Detect which cell encompasses the target text, then output its (X, Y) center coordinate. 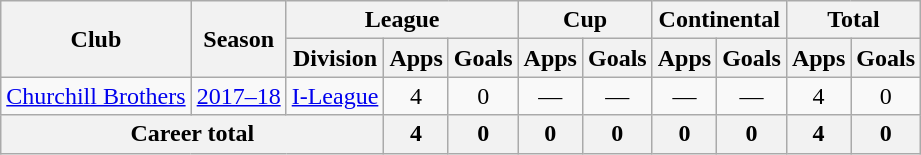
Continental (719, 20)
Division (335, 58)
Cup (585, 20)
Career total (192, 134)
League (402, 20)
2017–18 (238, 96)
Season (238, 39)
Club (96, 39)
I-League (335, 96)
Churchill Brothers (96, 96)
Total (853, 20)
